Output the [x, y] coordinate of the center of the cell containing the given text.  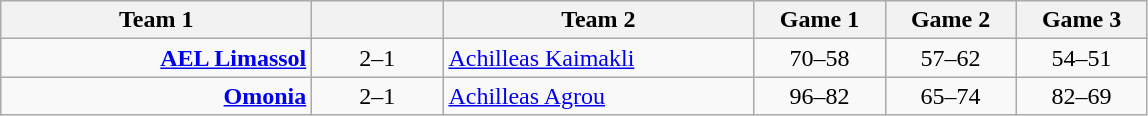
Team 1 [156, 20]
96–82 [820, 96]
Omonia [156, 96]
Achilleas Agrou [598, 96]
Game 1 [820, 20]
AEL Limassol [156, 58]
Achilleas Kaimakli [598, 58]
Game 3 [1082, 20]
54–51 [1082, 58]
70–58 [820, 58]
82–69 [1082, 96]
57–62 [950, 58]
Team 2 [598, 20]
Game 2 [950, 20]
65–74 [950, 96]
